Extract the (X, Y) coordinate from the center of the cell holding the provided text.  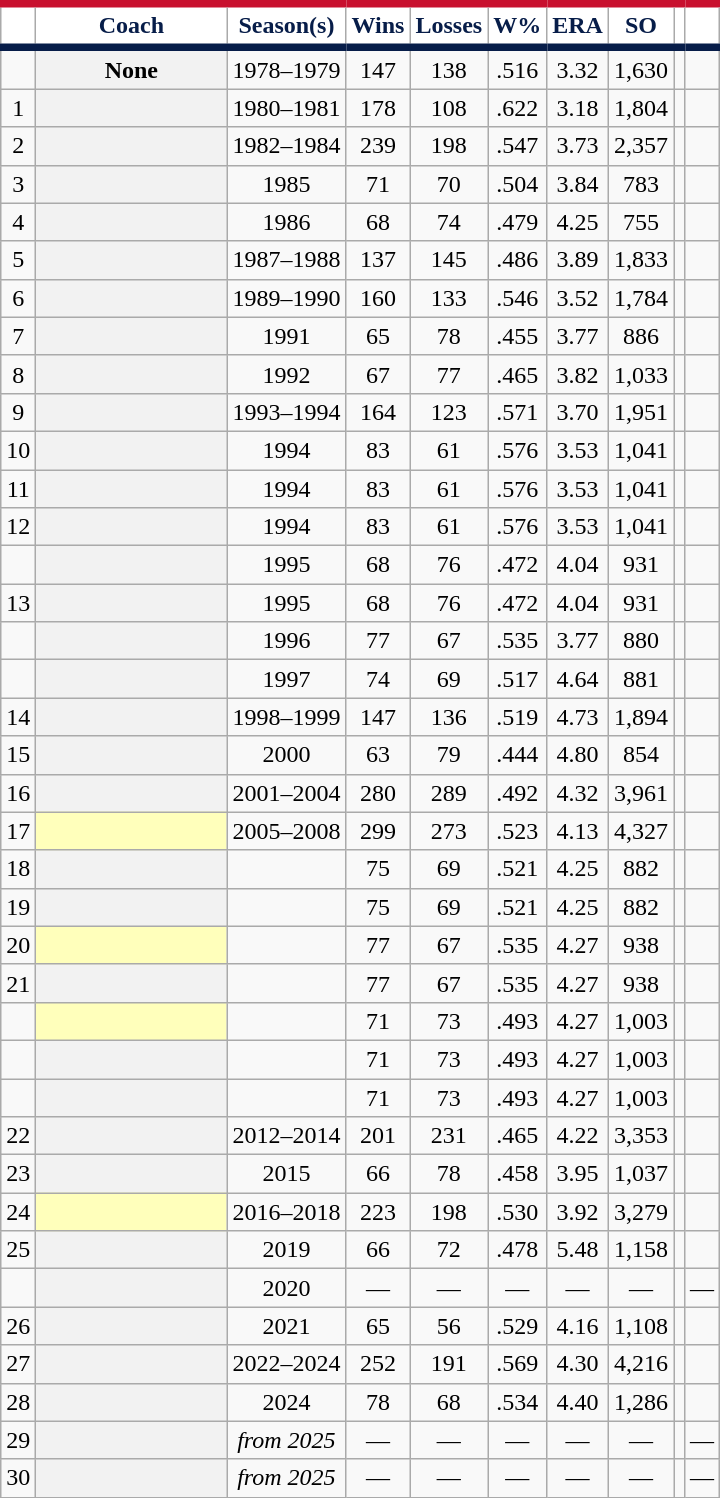
4.32 (578, 793)
9 (18, 412)
138 (449, 68)
1,804 (640, 108)
25 (18, 1250)
1,784 (640, 298)
289 (449, 793)
3.89 (578, 260)
22 (18, 1136)
1978–1979 (286, 68)
28 (18, 1402)
881 (640, 679)
26 (18, 1326)
231 (449, 1136)
2012–2014 (286, 1136)
3.18 (578, 108)
1980–1981 (286, 108)
None (132, 68)
854 (640, 755)
2022–2024 (286, 1364)
4,327 (640, 831)
.516 (518, 68)
4.16 (578, 1326)
.478 (518, 1250)
79 (449, 755)
1993–1994 (286, 412)
3,961 (640, 793)
ERA (578, 26)
3.70 (578, 412)
.534 (518, 1402)
239 (378, 146)
886 (640, 336)
2019 (286, 1250)
108 (449, 108)
3.92 (578, 1212)
.517 (518, 679)
136 (449, 717)
2,357 (640, 146)
.458 (518, 1174)
1986 (286, 222)
30 (18, 1478)
Wins (378, 26)
14 (18, 717)
280 (378, 793)
4.80 (578, 755)
252 (378, 1364)
3.52 (578, 298)
164 (378, 412)
.519 (518, 717)
.571 (518, 412)
1,833 (640, 260)
.529 (518, 1326)
1991 (286, 336)
21 (18, 983)
.479 (518, 222)
.523 (518, 831)
2000 (286, 755)
16 (18, 793)
755 (640, 222)
.504 (518, 184)
4.64 (578, 679)
1992 (286, 374)
1,630 (640, 68)
3,353 (640, 1136)
.486 (518, 260)
5.48 (578, 1250)
880 (640, 641)
1982–1984 (286, 146)
2016–2018 (286, 1212)
.546 (518, 298)
.492 (518, 793)
1,286 (640, 1402)
299 (378, 831)
2005–2008 (286, 831)
3.95 (578, 1174)
Season(s) (286, 26)
1,033 (640, 374)
.622 (518, 108)
1,158 (640, 1250)
133 (449, 298)
223 (378, 1212)
Losses (449, 26)
2 (18, 146)
3,279 (640, 1212)
1,894 (640, 717)
191 (449, 1364)
1,037 (640, 1174)
1996 (286, 641)
23 (18, 1174)
15 (18, 755)
20 (18, 945)
160 (378, 298)
3.32 (578, 68)
W% (518, 26)
.547 (518, 146)
.530 (518, 1212)
SO (640, 26)
29 (18, 1440)
1989–1990 (286, 298)
1,108 (640, 1326)
6 (18, 298)
4.40 (578, 1402)
4.30 (578, 1364)
137 (378, 260)
2001–2004 (286, 793)
2020 (286, 1288)
783 (640, 184)
273 (449, 831)
24 (18, 1212)
2015 (286, 1174)
63 (378, 755)
4.13 (578, 831)
10 (18, 450)
17 (18, 831)
7 (18, 336)
4.22 (578, 1136)
13 (18, 603)
2021 (286, 1326)
18 (18, 869)
1985 (286, 184)
12 (18, 527)
201 (378, 1136)
Coach (132, 26)
1998–1999 (286, 717)
3.82 (578, 374)
72 (449, 1250)
1,951 (640, 412)
8 (18, 374)
11 (18, 489)
27 (18, 1364)
123 (449, 412)
4.73 (578, 717)
178 (378, 108)
3 (18, 184)
.455 (518, 336)
.444 (518, 755)
2024 (286, 1402)
.569 (518, 1364)
56 (449, 1326)
4,216 (640, 1364)
70 (449, 184)
145 (449, 260)
19 (18, 907)
4 (18, 222)
1987–1988 (286, 260)
3.73 (578, 146)
1997 (286, 679)
3.84 (578, 184)
5 (18, 260)
1 (18, 108)
